Locate the cell with the specified text and output its (x, y) center coordinate. 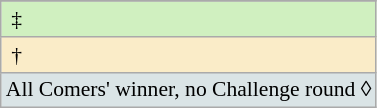
‡ (189, 19)
All Comers' winner, no Challenge round ◊ (189, 90)
† (189, 55)
